Determine the (X, Y) coordinate at the center of the cell enclosing the given text.  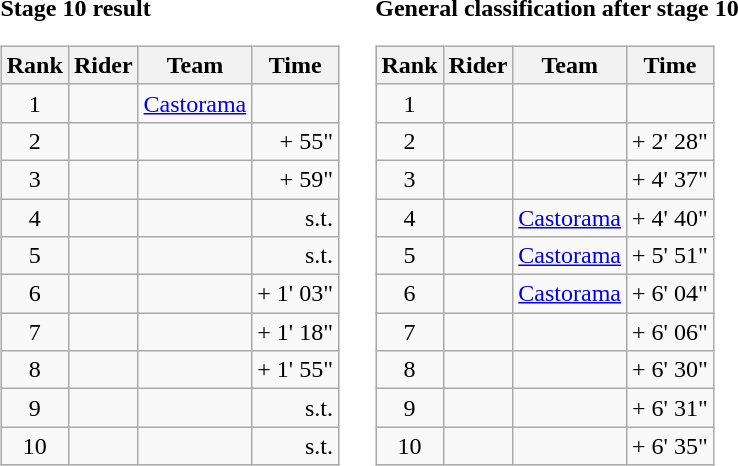
+ 5' 51" (670, 256)
+ 2' 28" (670, 141)
+ 1' 55" (296, 370)
+ 55" (296, 141)
+ 4' 37" (670, 179)
+ 4' 40" (670, 217)
+ 6' 35" (670, 446)
+ 6' 06" (670, 332)
+ 6' 31" (670, 408)
+ 6' 04" (670, 294)
+ 1' 03" (296, 294)
+ 1' 18" (296, 332)
+ 6' 30" (670, 370)
+ 59" (296, 179)
